Detect which cell encompasses the target text, then output its (X, Y) center coordinate. 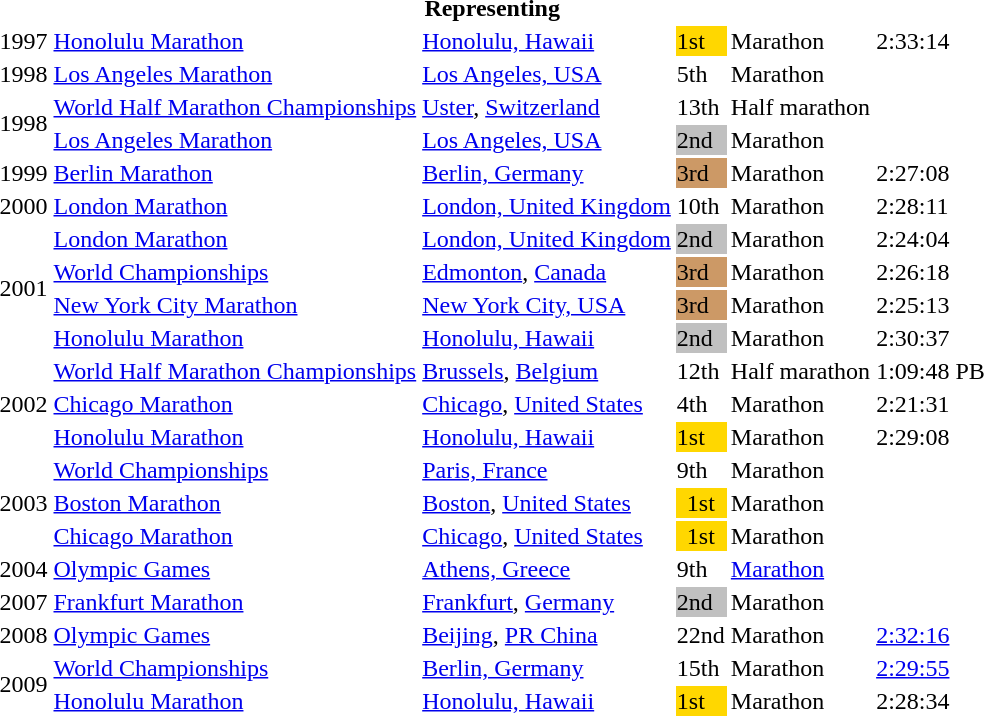
Frankfurt Marathon (235, 602)
15th (700, 668)
10th (700, 206)
Brussels, Belgium (547, 371)
New York City Marathon (235, 305)
Berlin Marathon (235, 173)
5th (700, 74)
22nd (700, 635)
Boston Marathon (235, 503)
Uster, Switzerland (547, 107)
Boston, United States (547, 503)
Beijing, PR China (547, 635)
Paris, France (547, 470)
New York City, USA (547, 305)
4th (700, 404)
Athens, Greece (547, 569)
Edmonton, Canada (547, 272)
12th (700, 371)
Frankfurt, Germany (547, 602)
13th (700, 107)
